Scan for the cell matching the given text and deliver its (X, Y) coordinate at center. 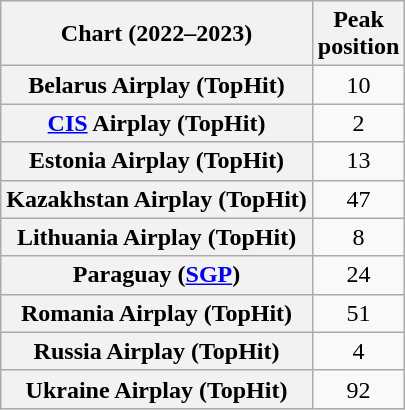
Romania Airplay (TopHit) (157, 313)
CIS Airplay (TopHit) (157, 123)
Russia Airplay (TopHit) (157, 351)
Lithuania Airplay (TopHit) (157, 237)
Chart (2022–2023) (157, 34)
Belarus Airplay (TopHit) (157, 85)
13 (358, 161)
24 (358, 275)
Ukraine Airplay (TopHit) (157, 389)
Peakposition (358, 34)
51 (358, 313)
Kazakhstan Airplay (TopHit) (157, 199)
47 (358, 199)
2 (358, 123)
Paraguay (SGP) (157, 275)
10 (358, 85)
92 (358, 389)
4 (358, 351)
Estonia Airplay (TopHit) (157, 161)
8 (358, 237)
